For the text-containing cell, return its midpoint in (x, y) coordinate format. 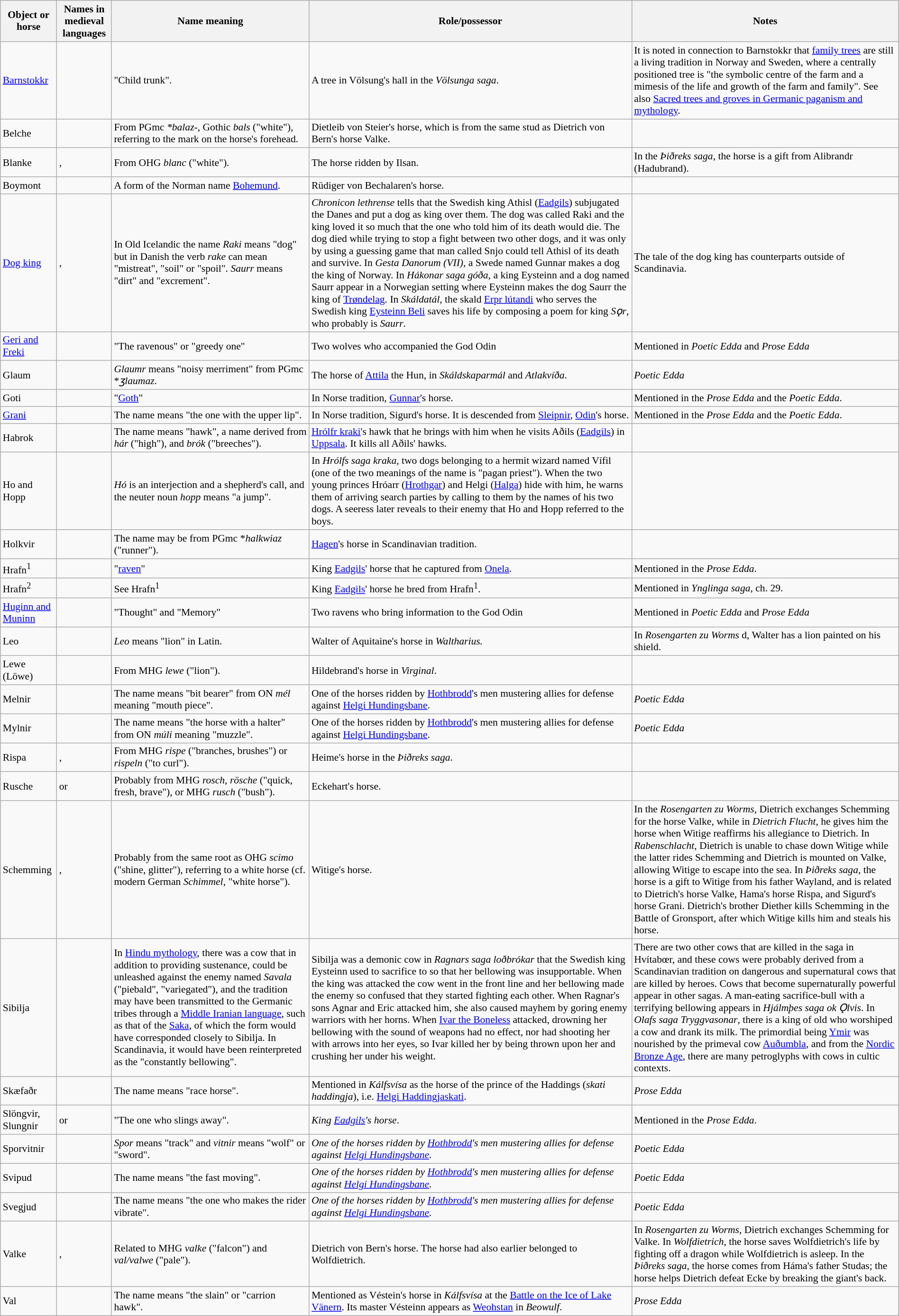
Lewe (Löwe) (28, 671)
Mylnir (28, 728)
"The one who slings away". (210, 1120)
Grani (28, 415)
From MHG rispe ("branches, brushes") or rispeln ("to curl"). (210, 758)
A tree in Völsung's hall in the Völsunga saga. (470, 81)
Hrafn1 (28, 568)
Leo (28, 641)
The horse ridden by Ilsan. (470, 162)
Walter of Aquitaine's horse in Waltharius. (470, 641)
King Eadgils' horse he bred from Hrafn1. (470, 588)
Related to MHG valke ("falcon") and val/valwe ("pale"). (210, 1254)
"The ravenous" or "greedy one" (210, 346)
Val (28, 1301)
Sporvitnir (28, 1149)
Mentioned in Ynglinga saga, ch. 29. (765, 588)
In Old Icelandic the name Raki means "dog" but in Danish the verb rake can mean "mistreat", "soil" or "spoil". Saurr means "dirt" and "excrement". (210, 263)
Object or horse (28, 21)
Blanke (28, 162)
Two wolves who accompanied the God Odin (470, 346)
King Eadgils' horse that he captured from Onela. (470, 568)
Hó is an interjection and a shepherd's call, and the neuter noun hopp means "a jump". (210, 491)
The horse of Attila the Hun, in Skáldskaparmál and Atlakvíða. (470, 376)
Glaumr means "noisy merriment" from PGmc *ʒlaumaz. (210, 376)
Hildebrand's horse in Virginal. (470, 671)
Spor means "track" and vitnir means "wolf" or "sword". (210, 1149)
Name meaning (210, 21)
Rispa (28, 758)
Dog king (28, 263)
"Goth" (210, 398)
The name means "the slain" or "carrion hawk". (210, 1301)
From MHG lewe ("lion"). (210, 671)
Holkvir (28, 544)
Goti (28, 398)
The name means "the fast moving". (210, 1178)
Dietrich von Bern's horse. The horse had also earlier belonged to Wolfdietrich. (470, 1254)
Melnir (28, 699)
Eckehart's horse. (470, 786)
Belche (28, 134)
Dietleib von Steier's horse, which is from the same stud as Dietrich von Bern's horse Valke. (470, 134)
In Rosengarten zu Worms d, Walter has a lion painted on his shield. (765, 641)
Geri and Freki (28, 346)
A form of the Norman name Bohemund. (210, 185)
In Norse tradition, Gunnar's horse. (470, 398)
Hrólfr kraki's hawk that he brings with him when he visits Aðils (Eadgils) in Uppsala. It kills all Aðils' hawks. (470, 438)
"Child trunk". (210, 81)
Role/possessor (470, 21)
King Eadgils's horse. (470, 1120)
Names in medieval languages (84, 21)
In Norse tradition, Sigurd's horse. It is descended from Sleipnir, Odin's horse. (470, 415)
The name means "the one who makes the rider vibrate". (210, 1207)
See Hrafn1 (210, 588)
Witige's horse. (470, 870)
The name means "race horse". (210, 1091)
Mentioned in Kálfsvísa as the horse of the prince of the Haddings (skati haddingja), i.e. Helgi Haddingjaskati. (470, 1091)
Skæfaðr (28, 1091)
Rusche (28, 786)
Heime's horse in the Þiðreks saga. (470, 758)
Boymont (28, 185)
The name means "bit bearer" from ON mél meaning "mouth piece". (210, 699)
Sibilja (28, 1007)
Huginn and Muninn (28, 613)
The name may be from PGmc *halkwiaz ("runner"). (210, 544)
Notes (765, 21)
Barnstokkr (28, 81)
Leo means "lion" in Latin. (210, 641)
Svegjud (28, 1207)
Habrok (28, 438)
Ho and Hopp (28, 491)
Schemming (28, 870)
Rüdiger von Bechalaren's horse. (470, 185)
The name means "the horse with a halter" from ON múli meaning "muzzle". (210, 728)
Probably from MHG rosch, rösche ("quick, fresh, brave"), or MHG rusch ("bush"). (210, 786)
"Thought" and "Memory" (210, 613)
In the Þiðreks saga, the horse is a gift from Alibrandr (Hadubrand). (765, 162)
Slöngvir, Slungnir (28, 1120)
From OHG blanc ("white"). (210, 162)
The tale of the dog king has counterparts outside of Scandinavia. (765, 263)
The name means "the one with the upper lip". (210, 415)
The name means "hawk", a name derived from hár ("high"), and brók ("breeches"). (210, 438)
Valke (28, 1254)
Hrafn2 (28, 588)
Mentioned as Véstein's horse in Kálfsvísa at the Battle on the Ice of Lake Vänern. Its master Vésteinn appears as Weohstan in Beowulf. (470, 1301)
"raven" (210, 568)
Hagen's horse in Scandinavian tradition. (470, 544)
Two ravens who bring information to the God Odin (470, 613)
Svipud (28, 1178)
Glaum (28, 376)
Probably from the same root as OHG scimo ("shine, glitter"), referring to a white horse (cf. modern German Schimmel, "white horse"). (210, 870)
From PGmc *balaz-, Gothic bals ("white"), referring to the mark on the horse's forehead. (210, 134)
